Find where the given text appears and provide that cell's center as (x, y) coordinate. 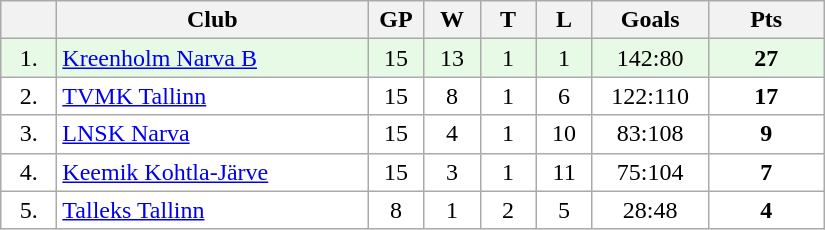
W (452, 20)
GP (396, 20)
2 (508, 210)
TVMK Tallinn (212, 96)
9 (766, 134)
Goals (650, 20)
83:108 (650, 134)
4. (29, 172)
Club (212, 20)
L (564, 20)
11 (564, 172)
17 (766, 96)
Keemik Kohtla-Järve (212, 172)
Talleks Tallinn (212, 210)
75:104 (650, 172)
28:48 (650, 210)
LNSK Narva (212, 134)
1. (29, 58)
122:110 (650, 96)
3 (452, 172)
T (508, 20)
10 (564, 134)
27 (766, 58)
142:80 (650, 58)
7 (766, 172)
5. (29, 210)
5 (564, 210)
13 (452, 58)
6 (564, 96)
Kreenholm Narva B (212, 58)
2. (29, 96)
Pts (766, 20)
3. (29, 134)
